Identify which cell holds the provided text, then report its (X, Y) central coordinate. 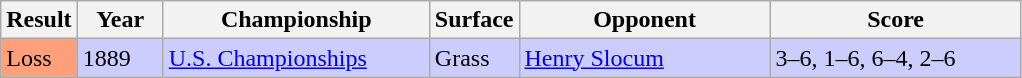
3–6, 1–6, 6–4, 2–6 (896, 58)
Result (39, 20)
Championship (296, 20)
Year (120, 20)
Surface (474, 20)
Loss (39, 58)
Grass (474, 58)
Opponent (644, 20)
Henry Slocum (644, 58)
U.S. Championships (296, 58)
1889 (120, 58)
Score (896, 20)
